Extract the (x, y) coordinate from the center of the cell holding the provided text.  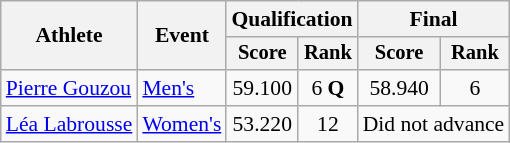
12 (328, 124)
Léa Labrousse (70, 124)
53.220 (262, 124)
Did not advance (434, 124)
Final (434, 19)
Women's (182, 124)
Qualification (292, 19)
Pierre Gouzou (70, 88)
6 (476, 88)
59.100 (262, 88)
6 Q (328, 88)
58.940 (400, 88)
Event (182, 36)
Athlete (70, 36)
Men's (182, 88)
